Scan for the cell matching the given text and deliver its [X, Y] coordinate at center. 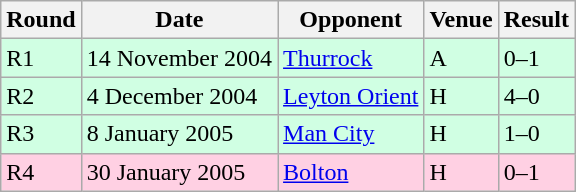
R4 [41, 172]
Man City [351, 134]
Result [536, 20]
R3 [41, 134]
Round [41, 20]
4–0 [536, 96]
Bolton [351, 172]
R2 [41, 96]
Opponent [351, 20]
Thurrock [351, 58]
Leyton Orient [351, 96]
4 December 2004 [179, 96]
A [461, 58]
30 January 2005 [179, 172]
1–0 [536, 134]
8 January 2005 [179, 134]
14 November 2004 [179, 58]
Venue [461, 20]
R1 [41, 58]
Date [179, 20]
